Return (x, y) of the center of cell containing provided text 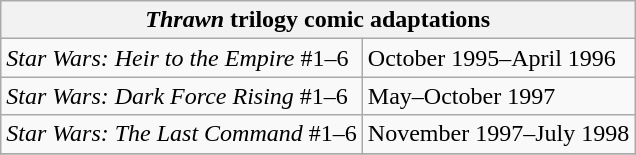
Thrawn trilogy comic adaptations (318, 20)
November 1997–July 1998 (498, 134)
Star Wars: Dark Force Rising #1–6 (182, 96)
October 1995–April 1996 (498, 58)
May–October 1997 (498, 96)
Star Wars: The Last Command #1–6 (182, 134)
Star Wars: Heir to the Empire #1–6 (182, 58)
